Output the [x, y] coordinate of the center of the cell containing the given text.  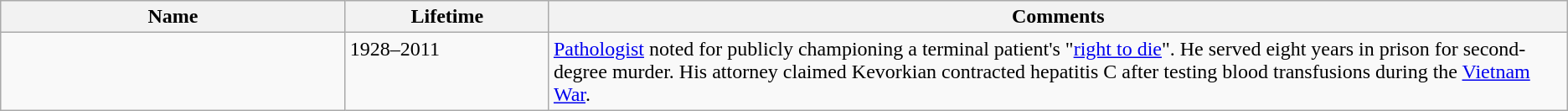
1928–2011 [447, 71]
Name [173, 17]
Lifetime [447, 17]
Comments [1058, 17]
